Find where the given text appears and provide that cell's center as (x, y) coordinate. 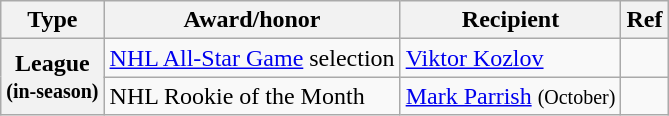
NHL Rookie of the Month (252, 96)
Recipient (510, 20)
NHL All-Star Game selection (252, 58)
Award/honor (252, 20)
Viktor Kozlov (510, 58)
Mark Parrish (October) (510, 96)
League(in-season) (52, 77)
Ref (644, 20)
Type (52, 20)
